Return the [x, y] coordinate for the center point of the cell that contains the specified text.  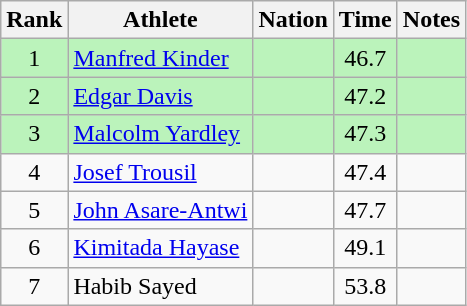
Malcolm Yardley [160, 134]
John Asare-Antwi [160, 210]
5 [34, 210]
47.7 [365, 210]
46.7 [365, 58]
4 [34, 172]
3 [34, 134]
Kimitada Hayase [160, 248]
Athlete [160, 20]
Rank [34, 20]
6 [34, 248]
47.2 [365, 96]
Manfred Kinder [160, 58]
1 [34, 58]
Nation [293, 20]
Notes [431, 20]
Habib Sayed [160, 286]
53.8 [365, 286]
7 [34, 286]
47.3 [365, 134]
Josef Trousil [160, 172]
Time [365, 20]
47.4 [365, 172]
Edgar Davis [160, 96]
49.1 [365, 248]
2 [34, 96]
